Pinpoint the cell where the given text exists, returning its (X, Y) midpoint coordinate. 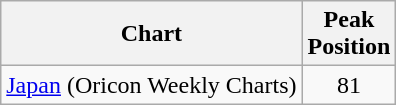
Japan (Oricon Weekly Charts) (152, 85)
PeakPosition (349, 34)
Chart (152, 34)
81 (349, 85)
